Detect which cell encompasses the target text, then output its (x, y) center coordinate. 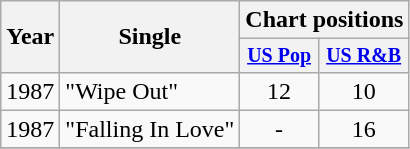
Chart positions (324, 20)
- (280, 129)
US Pop (280, 56)
Year (30, 37)
"Falling In Love" (150, 129)
Single (150, 37)
16 (364, 129)
"Wipe Out" (150, 91)
10 (364, 91)
US R&B (364, 56)
12 (280, 91)
